Find where the given text appears and provide that cell's center as [x, y] coordinate. 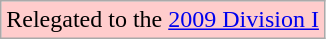
Relegated to the 2009 Division I [163, 20]
